Locate the cell with the specified text and output its (X, Y) center coordinate. 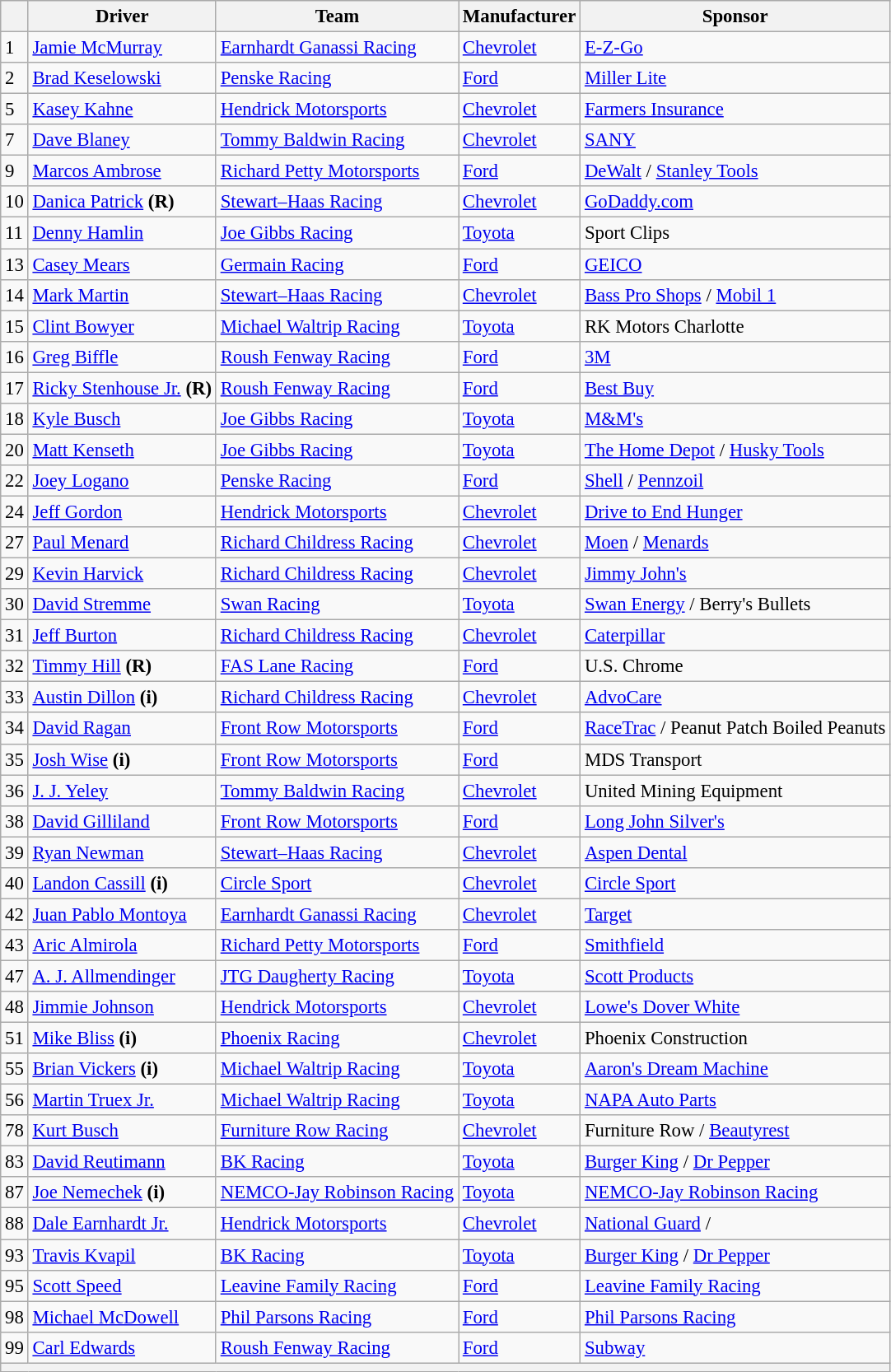
Greg Biffle (122, 357)
Mike Bliss (i) (122, 1038)
17 (15, 388)
11 (15, 233)
Sport Clips (735, 233)
Joey Logano (122, 481)
Juan Pablo Montoya (122, 914)
Scott Products (735, 976)
22 (15, 481)
Landon Cassill (i) (122, 884)
National Guard / (735, 1224)
M&M's (735, 419)
43 (15, 945)
27 (15, 543)
15 (15, 326)
48 (15, 1007)
88 (15, 1224)
Jimmie Johnson (122, 1007)
Swan Racing (337, 604)
Aaron's Dream Machine (735, 1069)
10 (15, 202)
Aspen Dental (735, 852)
Swan Energy / Berry's Bullets (735, 604)
Josh Wise (i) (122, 759)
31 (15, 636)
20 (15, 450)
David Gilliland (122, 821)
Timmy Hill (R) (122, 666)
Brad Keselowski (122, 78)
38 (15, 821)
55 (15, 1069)
Bass Pro Shops / Mobil 1 (735, 295)
Mark Martin (122, 295)
J. J. Yeley (122, 791)
Casey Mears (122, 264)
GoDaddy.com (735, 202)
Germain Racing (337, 264)
56 (15, 1100)
Austin Dillon (i) (122, 698)
95 (15, 1286)
Furniture Row Racing (337, 1131)
14 (15, 295)
30 (15, 604)
Driver (122, 16)
Miller Lite (735, 78)
99 (15, 1347)
87 (15, 1193)
Jeff Burton (122, 636)
Caterpillar (735, 636)
3M (735, 357)
Target (735, 914)
A. J. Allmendinger (122, 976)
Farmers Insurance (735, 110)
The Home Depot / Husky Tools (735, 450)
Danica Patrick (R) (122, 202)
Long John Silver's (735, 821)
David Ragan (122, 729)
U.S. Chrome (735, 666)
9 (15, 171)
Ricky Stenhouse Jr. (R) (122, 388)
29 (15, 574)
Drive to End Hunger (735, 511)
Carl Edwards (122, 1347)
David Stremme (122, 604)
35 (15, 759)
Ryan Newman (122, 852)
Sponsor (735, 16)
GEICO (735, 264)
David Reutimann (122, 1162)
Team (337, 16)
Phoenix Construction (735, 1038)
Phoenix Racing (337, 1038)
98 (15, 1317)
Kasey Kahne (122, 110)
24 (15, 511)
DeWalt / Stanley Tools (735, 171)
Martin Truex Jr. (122, 1100)
Brian Vickers (i) (122, 1069)
RK Motors Charlotte (735, 326)
33 (15, 698)
13 (15, 264)
93 (15, 1255)
Shell / Pennzoil (735, 481)
RaceTrac / Peanut Patch Boiled Peanuts (735, 729)
Marcos Ambrose (122, 171)
5 (15, 110)
MDS Transport (735, 759)
34 (15, 729)
Furniture Row / Beautyrest (735, 1131)
United Mining Equipment (735, 791)
Smithfield (735, 945)
Subway (735, 1347)
Paul Menard (122, 543)
SANY (735, 140)
42 (15, 914)
Clint Bowyer (122, 326)
Jimmy John's (735, 574)
Jeff Gordon (122, 511)
E-Z-Go (735, 48)
51 (15, 1038)
39 (15, 852)
32 (15, 666)
18 (15, 419)
Denny Hamlin (122, 233)
2 (15, 78)
47 (15, 976)
78 (15, 1131)
16 (15, 357)
83 (15, 1162)
36 (15, 791)
Jamie McMurray (122, 48)
Kyle Busch (122, 419)
Scott Speed (122, 1286)
Kevin Harvick (122, 574)
Dave Blaney (122, 140)
7 (15, 140)
Moen / Menards (735, 543)
Travis Kvapil (122, 1255)
Dale Earnhardt Jr. (122, 1224)
Matt Kenseth (122, 450)
Aric Almirola (122, 945)
Michael McDowell (122, 1317)
Kurt Busch (122, 1131)
AdvoCare (735, 698)
Joe Nemechek (i) (122, 1193)
Best Buy (735, 388)
40 (15, 884)
NAPA Auto Parts (735, 1100)
Lowe's Dover White (735, 1007)
FAS Lane Racing (337, 666)
1 (15, 48)
Manufacturer (519, 16)
JTG Daugherty Racing (337, 976)
